Output the [X, Y] coordinate of the center of the cell containing the given text.  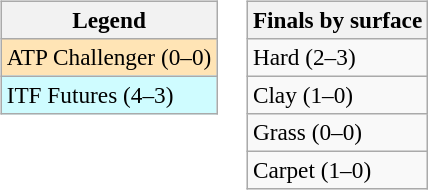
Grass (0–0) [337, 133]
ITF Futures (4–3) [108, 95]
Hard (2–3) [337, 57]
Carpet (1–0) [337, 171]
ATP Challenger (0–0) [108, 57]
Clay (1–0) [337, 95]
Finals by surface [337, 20]
Legend [108, 20]
